Extract the (X, Y) coordinate from the center of the cell holding the provided text.  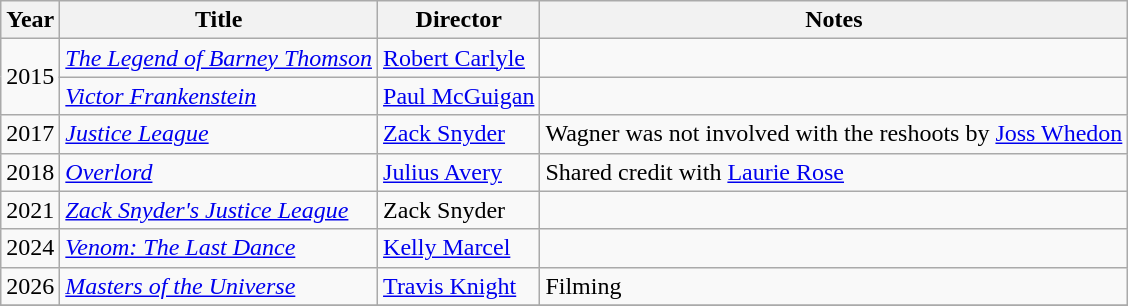
The Legend of Barney Thomson (219, 58)
Masters of the Universe (219, 286)
Paul McGuigan (459, 96)
2026 (30, 286)
2018 (30, 172)
Robert Carlyle (459, 58)
Kelly Marcel (459, 248)
Director (459, 20)
Wagner was not involved with the reshoots by Joss Whedon (834, 134)
Overlord (219, 172)
2021 (30, 210)
Justice League (219, 134)
Julius Avery (459, 172)
2017 (30, 134)
Notes (834, 20)
Shared credit with Laurie Rose (834, 172)
Zack Snyder's Justice League (219, 210)
Travis Knight (459, 286)
Year (30, 20)
2015 (30, 77)
Filming (834, 286)
2024 (30, 248)
Venom: The Last Dance (219, 248)
Victor Frankenstein (219, 96)
Title (219, 20)
